Return (X, Y) of the center of cell containing provided text 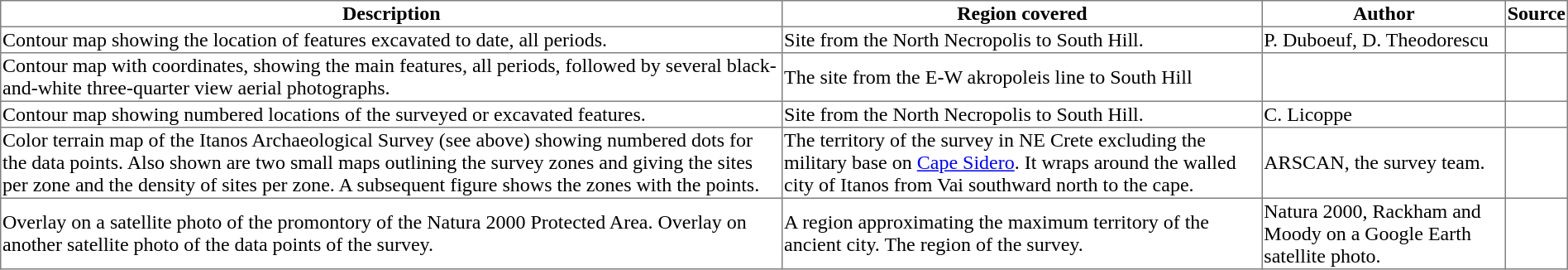
Author (1384, 14)
Region covered (1022, 14)
The site from the E-W akropoleis line to South Hill (1022, 77)
C. Licoppe (1384, 114)
A region approximating the maximum territory of the ancient city. The region of the survey. (1022, 234)
ARSCAN, the survey team. (1384, 163)
Contour map showing numbered locations of the surveyed or excavated features. (392, 114)
Description (392, 14)
P. Duboeuf, D. Theodorescu (1384, 40)
Natura 2000, Rackham and Moody on a Google Earth satellite photo. (1384, 234)
Contour map showing the location of features excavated to date, all periods. (392, 40)
Contour map with coordinates, showing the main features, all periods, followed by several black-and-white three-quarter view aerial photographs. (392, 77)
Source (1537, 14)
